Return [x, y] of the center of cell containing provided text 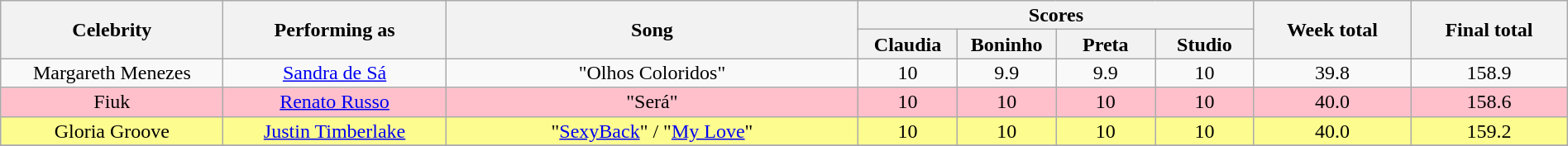
Song [652, 30]
"Será" [652, 102]
"SexyBack" / "My Love" [652, 130]
"Olhos Coloridos" [652, 73]
Week total [1331, 30]
Renato Russo [334, 102]
Justin Timberlake [334, 130]
Claudia [908, 45]
Preta [1106, 45]
158.9 [1489, 73]
Final total [1489, 30]
39.8 [1331, 73]
159.2 [1489, 130]
Performing as [334, 30]
Fiuk [112, 102]
158.6 [1489, 102]
Sandra de Sá [334, 73]
Studio [1205, 45]
Margareth Menezes [112, 73]
Gloria Groove [112, 130]
Scores [1056, 15]
Boninho [1006, 45]
Celebrity [112, 30]
